Scan for the cell matching the given text and deliver its [x, y] coordinate at center. 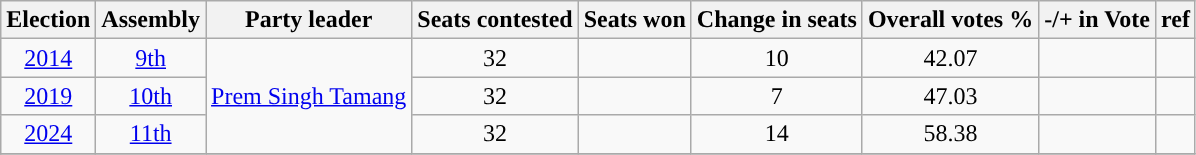
9th [151, 58]
Overall votes % [950, 20]
ref [1176, 20]
2019 [48, 96]
14 [776, 134]
7 [776, 96]
42.07 [950, 58]
10 [776, 58]
2014 [48, 58]
47.03 [950, 96]
Prem Singh Tamang [309, 96]
Seats won [634, 20]
58.38 [950, 134]
-/+ in Vote [1098, 20]
2024 [48, 134]
Change in seats [776, 20]
Election [48, 20]
10th [151, 96]
Party leader [309, 20]
11th [151, 134]
Seats contested [495, 20]
Assembly [151, 20]
